From the cell containing the given text, extract its center point as (x, y) coordinate. 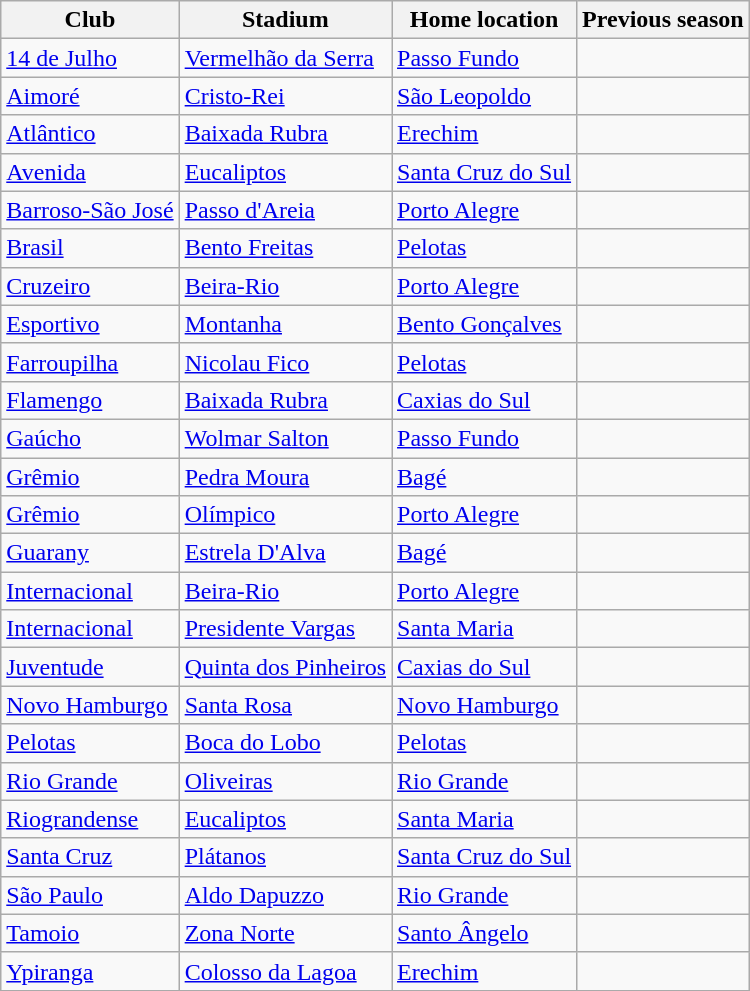
Quinta dos Pinheiros (285, 667)
Esportivo (90, 324)
Santo Ângelo (484, 933)
Flamengo (90, 400)
Pedra Moura (285, 477)
Juventude (90, 667)
Previous season (664, 20)
Aimoré (90, 96)
Gaúcho (90, 438)
Home location (484, 20)
Wolmar Salton (285, 438)
Santa Rosa (285, 705)
São Leopoldo (484, 96)
Oliveiras (285, 781)
Cruzeiro (90, 286)
Estrela D'Alva (285, 553)
Cristo-Rei (285, 96)
Atlântico (90, 134)
14 de Julho (90, 58)
Bento Freitas (285, 248)
Stadium (285, 20)
Vermelhão da Serra (285, 58)
Avenida (90, 172)
Passo d'Areia (285, 210)
Club (90, 20)
Aldo Dapuzzo (285, 895)
Brasil (90, 248)
Ypiranga (90, 971)
Nicolau Fico (285, 362)
Barroso-São José (90, 210)
São Paulo (90, 895)
Santa Cruz (90, 857)
Riograndense (90, 819)
Plátanos (285, 857)
Presidente Vargas (285, 629)
Farroupilha (90, 362)
Olímpico (285, 515)
Montanha (285, 324)
Colosso da Lagoa (285, 971)
Boca do Lobo (285, 743)
Zona Norte (285, 933)
Guarany (90, 553)
Tamoio (90, 933)
Bento Gonçalves (484, 324)
